Detect which cell encompasses the target text, then output its (x, y) center coordinate. 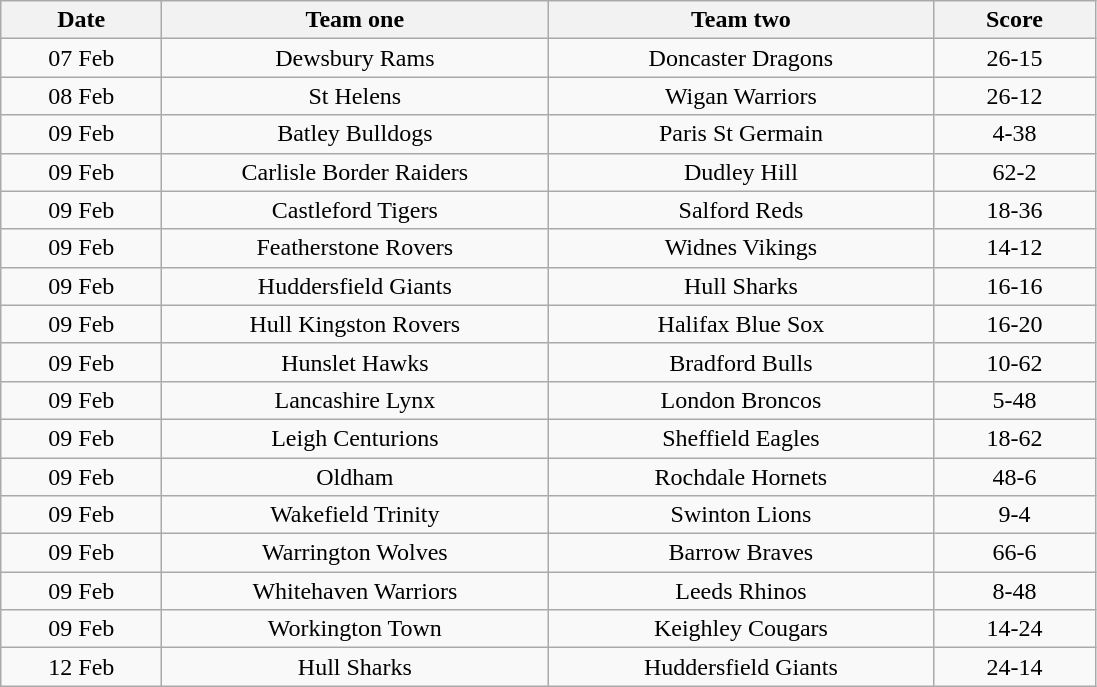
Doncaster Dragons (741, 58)
Carlisle Border Raiders (355, 172)
Sheffield Eagles (741, 438)
Oldham (355, 477)
Rochdale Hornets (741, 477)
Wigan Warriors (741, 96)
Halifax Blue Sox (741, 324)
Bradford Bulls (741, 362)
Date (82, 20)
14-12 (1014, 248)
48-6 (1014, 477)
62-2 (1014, 172)
Team one (355, 20)
4-38 (1014, 134)
Batley Bulldogs (355, 134)
London Broncos (741, 400)
Leeds Rhinos (741, 591)
24-14 (1014, 667)
Team two (741, 20)
26-12 (1014, 96)
10-62 (1014, 362)
Barrow Braves (741, 553)
12 Feb (82, 667)
Keighley Cougars (741, 629)
18-62 (1014, 438)
66-6 (1014, 553)
16-20 (1014, 324)
Hull Kingston Rovers (355, 324)
08 Feb (82, 96)
8-48 (1014, 591)
5-48 (1014, 400)
26-15 (1014, 58)
Wakefield Trinity (355, 515)
Featherstone Rovers (355, 248)
Dudley Hill (741, 172)
18-36 (1014, 210)
16-16 (1014, 286)
Dewsbury Rams (355, 58)
Warrington Wolves (355, 553)
07 Feb (82, 58)
Score (1014, 20)
Hunslet Hawks (355, 362)
St Helens (355, 96)
Castleford Tigers (355, 210)
Workington Town (355, 629)
Paris St Germain (741, 134)
Widnes Vikings (741, 248)
Leigh Centurions (355, 438)
Salford Reds (741, 210)
14-24 (1014, 629)
9-4 (1014, 515)
Lancashire Lynx (355, 400)
Whitehaven Warriors (355, 591)
Swinton Lions (741, 515)
